From the cell containing the given text, extract its center point as [x, y] coordinate. 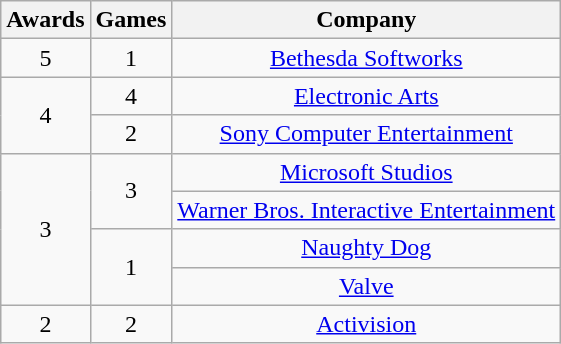
Microsoft Studios [366, 172]
Sony Computer Entertainment [366, 134]
Naughty Dog [366, 248]
Warner Bros. Interactive Entertainment [366, 210]
Activision [366, 324]
Awards [46, 20]
5 [46, 58]
Valve [366, 286]
Bethesda Softworks [366, 58]
Electronic Arts [366, 96]
Company [366, 20]
Games [131, 20]
